Output the [X, Y] coordinate of the center of the cell containing the given text.  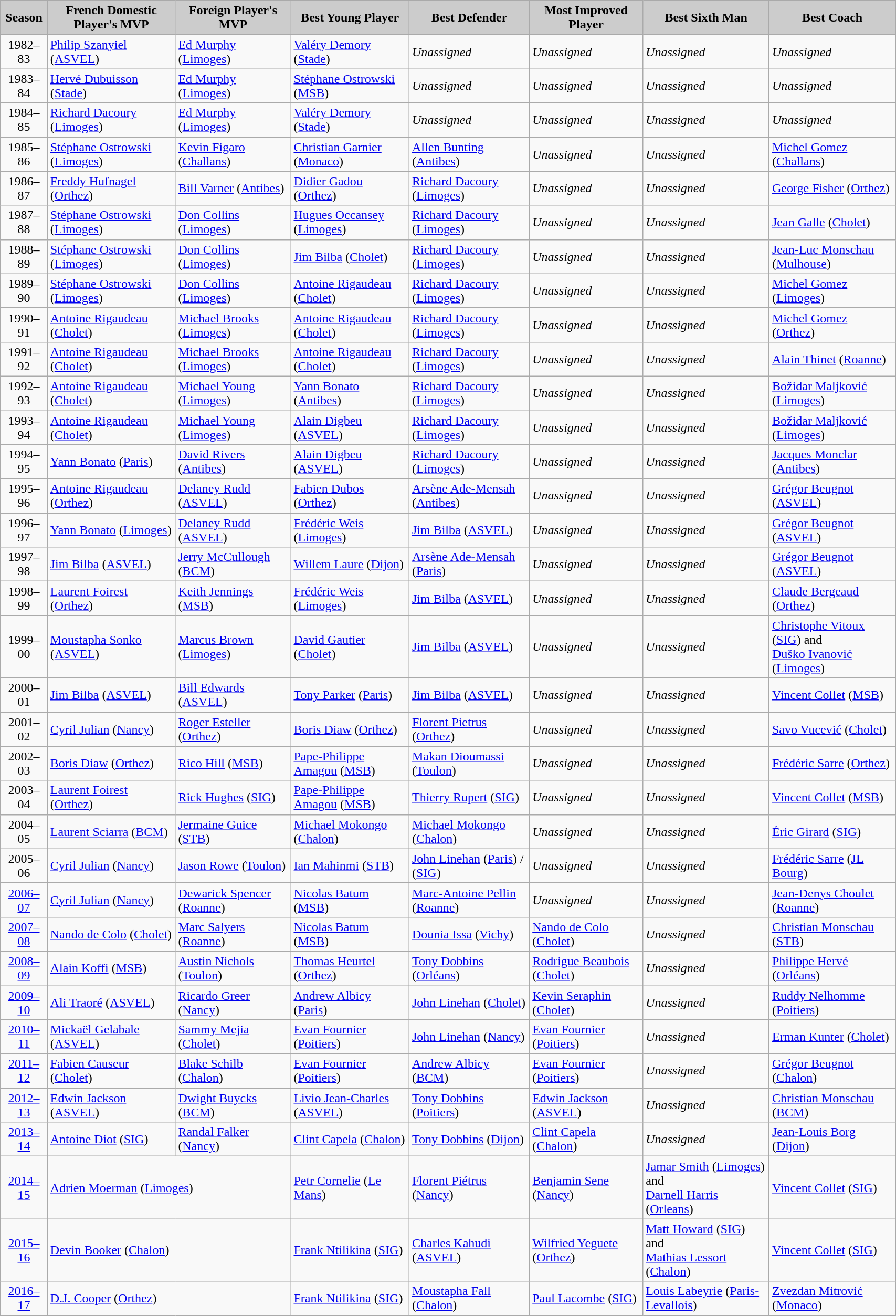
Allen Bunting (Antibes) [469, 154]
2002–03 [24, 764]
Matt Howard (SIG) and Mathias Lessort (Chalon) [707, 1250]
Mickaël Gelabale (ASVEL) [111, 1037]
1992–93 [24, 393]
2004–05 [24, 832]
Andrew Albicy (BCM) [469, 1071]
Hervé Dubuisson (Stade) [111, 86]
Jermaine Guice (STB) [233, 832]
Erman Kunter (Cholet) [832, 1037]
Randal Falker (Nancy) [233, 1140]
1985–86 [24, 154]
Michel Gomez (Challans) [832, 154]
Michel Gomez (Limoges) [832, 291]
Jean-Louis Borg (Dijon) [832, 1140]
Savo Vucević (Cholet) [832, 729]
2012–13 [24, 1105]
Marc Salyers (Roanne) [233, 934]
Zvezdan Mitrović (Monaco) [832, 1298]
Andrew Albicy (Paris) [350, 1002]
Frédéric Sarre (Orthez) [832, 764]
Arsène Ade-Mensah (Paris) [469, 564]
Rico Hill (MSB) [233, 764]
Ricardo Greer (Nancy) [233, 1002]
2016–17 [24, 1298]
Marcus Brown (Limoges) [233, 647]
Yann Bonato (Antibes) [350, 393]
Rodrigue Beaubois (Cholet) [586, 968]
Ian Mahinmi (STB) [350, 865]
Antoine Diot (SIG) [111, 1140]
French Domestic Player's MVP [111, 18]
Marc-Antoine Pellin (Roanne) [469, 900]
Christian Monschau (STB) [832, 934]
2003–04 [24, 797]
D.J. Cooper (Orthez) [169, 1298]
Jean Galle (Cholet) [832, 223]
Florent Pietrus (Orthez) [469, 729]
2013–14 [24, 1140]
1987–88 [24, 223]
Christian Garnier (Monaco) [350, 154]
Tony Dobbins (Poitiers) [469, 1105]
Makan Dioumassi (Toulon) [469, 764]
Most Improved Player [586, 18]
Philip Szanyiel (ASVEL) [111, 51]
Rick Hughes (SIG) [233, 797]
David Rivers (Antibes) [233, 462]
1994–95 [24, 462]
1999–00 [24, 647]
Alain Koffi (MSB) [111, 968]
Paul Lacombe (SIG) [586, 1298]
Thomas Heurtel (Orthez) [350, 968]
Willem Laure (Dijon) [350, 564]
Dewarick Spencer (Roanne) [233, 900]
Hugues Occansey (Limoges) [350, 223]
Kevin Figaro (Challans) [233, 154]
Jamar Smith (Limoges) and Darnell Harris (Orleans) [707, 1188]
Yann Bonato (Limoges) [111, 530]
Éric Girard (SIG) [832, 832]
Roger Esteller (Orthez) [233, 729]
Keith Jennings (MSB) [233, 599]
Christian Monschau (BCM) [832, 1105]
1993–94 [24, 427]
Bill Varner (Antibes) [233, 188]
2006–07 [24, 900]
Stéphane Ostrowski (MSB) [350, 86]
1983–84 [24, 86]
Grégor Beugnot (Chalon) [832, 1071]
1998–99 [24, 599]
Laurent Sciarra (BCM) [111, 832]
2005–06 [24, 865]
2009–10 [24, 1002]
1991–92 [24, 359]
Best Defender [469, 18]
Dounia Issa (Vichy) [469, 934]
1984–85 [24, 120]
2015–16 [24, 1250]
Austin Nichols (Toulon) [233, 968]
Adrien Moerman (Limoges) [169, 1188]
Tony Dobbins (Dijon) [469, 1140]
Fabien Causeur (Cholet) [111, 1071]
2014–15 [24, 1188]
2000–01 [24, 695]
George Fisher (Orthez) [832, 188]
Claude Bergeaud (Orthez) [832, 599]
Season [24, 18]
Foreign Player's MVP [233, 18]
Sammy Mejia (Cholet) [233, 1037]
1997–98 [24, 564]
Yann Bonato (Paris) [111, 462]
Christophe Vitoux (SIG) and Duško Ivanović (Limoges) [832, 647]
Jean-Luc Monschau (Mulhouse) [832, 256]
2001–02 [24, 729]
Alain Thinet (Roanne) [832, 359]
Blake Schilb (Chalon) [233, 1071]
Tony Parker (Paris) [350, 695]
John Linehan (Paris) / (SIG) [469, 865]
Jim Bilba (Cholet) [350, 256]
Thierry Rupert (SIG) [469, 797]
Best Coach [832, 18]
Freddy Hufnagel (Orthez) [111, 188]
Antoine Rigaudeau (Orthez) [111, 496]
David Gautier (Cholet) [350, 647]
1996–97 [24, 530]
1982–83 [24, 51]
John Linehan (Cholet) [469, 1002]
Frédéric Sarre (JL Bourg) [832, 865]
1989–90 [24, 291]
Didier Gadou (Orthez) [350, 188]
Charles Kahudi (ASVEL) [469, 1250]
Fabien Dubos (Orthez) [350, 496]
Petr Cornelie (Le Mans) [350, 1188]
Benjamin Sene (Nancy) [586, 1188]
Jason Rowe (Toulon) [233, 865]
Tony Dobbins (Orléans) [469, 968]
Devin Booker (Chalon) [169, 1250]
Bill Edwards (ASVEL) [233, 695]
John Linehan (Nancy) [469, 1037]
Jerry McCullough (BCM) [233, 564]
Louis Labeyrie (Paris-Levallois) [707, 1298]
Jacques Monclar (Antibes) [832, 462]
1990–91 [24, 325]
1995–96 [24, 496]
Ruddy Nelhomme (Poitiers) [832, 1002]
Moustapha Sonko (ASVEL) [111, 647]
2011–12 [24, 1071]
Wilfried Yeguete (Orthez) [586, 1250]
Philippe Hervé (Orléans) [832, 968]
Michel Gomez (Orthez) [832, 325]
2008–09 [24, 968]
Livio Jean-Charles (ASVEL) [350, 1105]
2010–11 [24, 1037]
Florent Piétrus (Nancy) [469, 1188]
Best Young Player [350, 18]
Moustapha Fall (Chalon) [469, 1298]
Ali Traoré (ASVEL) [111, 1002]
1986–87 [24, 188]
1988–89 [24, 256]
Kevin Seraphin (Cholet) [586, 1002]
2007–08 [24, 934]
Dwight Buycks (BCM) [233, 1105]
Arsène Ade-Mensah (Antibes) [469, 496]
Best Sixth Man [707, 18]
Jean-Denys Choulet (Roanne) [832, 900]
